Output the [x, y] coordinate of the center of the cell containing the given text.  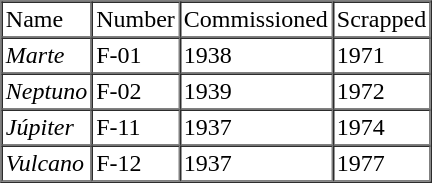
F-01 [136, 56]
F-02 [136, 92]
Name [46, 20]
1977 [381, 164]
Commissioned [256, 20]
F-11 [136, 128]
1939 [256, 92]
Vulcano [46, 164]
Scrapped [381, 20]
1938 [256, 56]
Marte [46, 56]
F-12 [136, 164]
Number [136, 20]
1972 [381, 92]
Júpiter [46, 128]
Neptuno [46, 92]
1971 [381, 56]
1974 [381, 128]
